Return the (x, y) coordinate for the center point of the cell that contains the specified text.  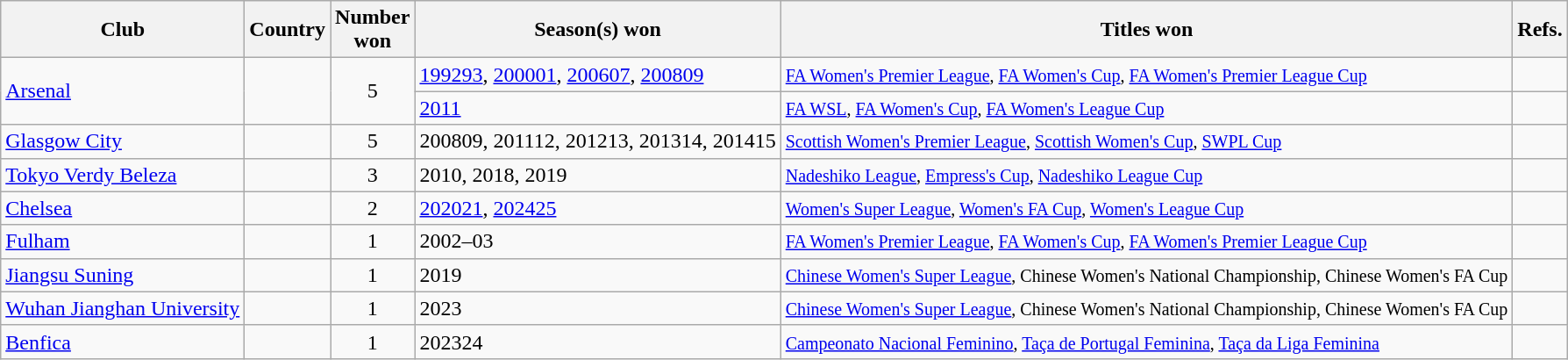
Wuhan Jianghan University (123, 308)
Jiangsu Suning (123, 275)
200809, 201112, 201213, 201314, 201415 (598, 141)
FA WSL, FA Women's Cup, FA Women's League Cup (1147, 108)
Fulham (123, 241)
2 (373, 208)
3 (373, 175)
Scottish Women's Premier League, Scottish Women's Cup, SWPL Cup (1147, 141)
Country (288, 30)
Nadeshiko League, Empress's Cup, Nadeshiko League Cup (1147, 175)
Benfica (123, 342)
Club (123, 30)
Refs. (1540, 30)
202324 (598, 342)
Titles won (1147, 30)
2010, 2018, 2019 (598, 175)
202021, 202425 (598, 208)
2023 (598, 308)
Chelsea (123, 208)
2002–03 (598, 241)
Tokyo Verdy Beleza (123, 175)
Arsenal (123, 91)
Women's Super League, Women's FA Cup, Women's League Cup (1147, 208)
Glasgow City (123, 141)
199293, 200001, 200607, 200809 (598, 75)
Numberwon (373, 30)
2019 (598, 275)
Season(s) won (598, 30)
2011 (598, 108)
Campeonato Nacional Feminino, Taça de Portugal Feminina, Taça da Liga Feminina (1147, 342)
